Find where the given text appears and provide that cell's center as (x, y) coordinate. 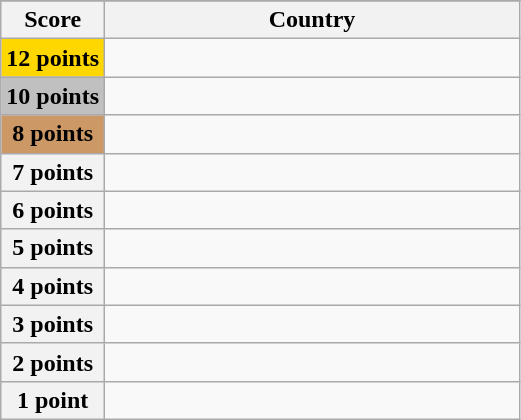
3 points (53, 324)
6 points (53, 210)
1 point (53, 400)
Country (312, 20)
4 points (53, 286)
2 points (53, 362)
12 points (53, 58)
8 points (53, 134)
5 points (53, 248)
Score (53, 20)
10 points (53, 96)
7 points (53, 172)
